Locate the cell with the specified text and output its (X, Y) center coordinate. 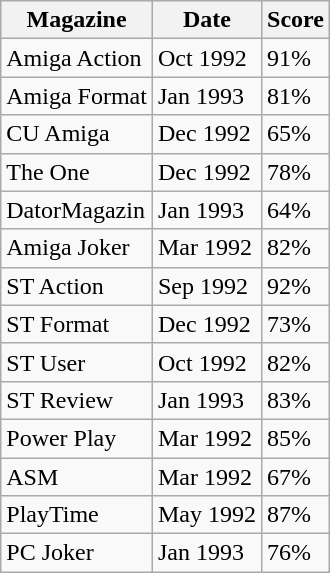
PC Joker (77, 553)
ST Review (77, 400)
Score (296, 20)
64% (296, 210)
ST User (77, 362)
81% (296, 96)
65% (296, 134)
Magazine (77, 20)
CU Amiga (77, 134)
May 1992 (206, 515)
ST Action (77, 286)
Sep 1992 (206, 286)
76% (296, 553)
73% (296, 324)
DatorMagazin (77, 210)
92% (296, 286)
Date (206, 20)
Amiga Action (77, 58)
PlayTime (77, 515)
91% (296, 58)
Amiga Format (77, 96)
83% (296, 400)
67% (296, 477)
Power Play (77, 438)
The One (77, 172)
85% (296, 438)
ASM (77, 477)
ST Format (77, 324)
87% (296, 515)
Amiga Joker (77, 248)
78% (296, 172)
